For the text-containing cell, return its midpoint in [X, Y] coordinate format. 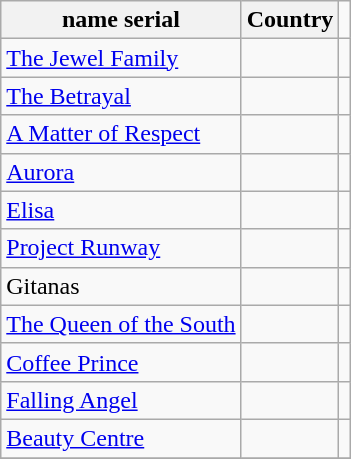
The Jewel Family [121, 58]
Falling Angel [121, 400]
Elisa [121, 210]
Country [290, 20]
Project Runway [121, 248]
Coffee Prince [121, 362]
Gitanas [121, 286]
name serial [121, 20]
Beauty Centre [121, 438]
The Betrayal [121, 96]
Aurora [121, 172]
The Queen of the South [121, 324]
A Matter of Respect [121, 134]
